Determine the [X, Y] coordinate at the center of the cell enclosing the given text.  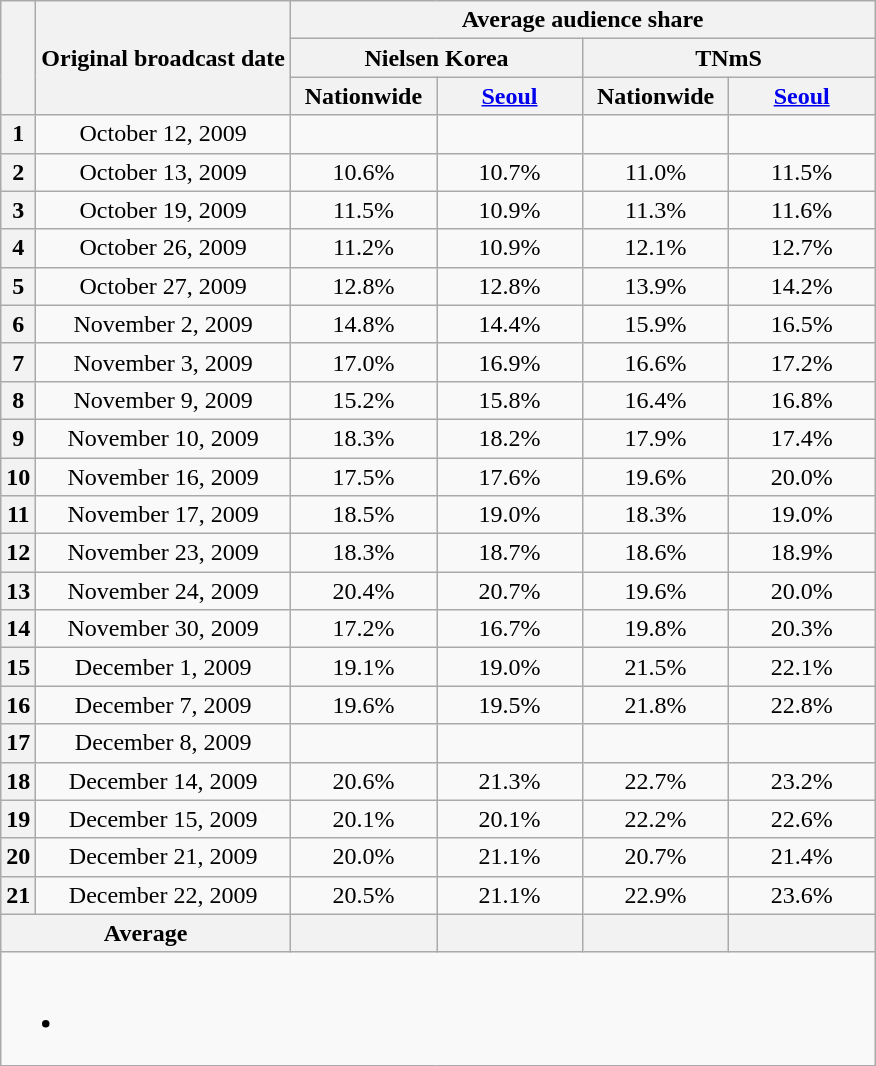
11 [18, 515]
1 [18, 134]
December 22, 2009 [164, 895]
10.6% [363, 172]
18.2% [509, 438]
14 [18, 629]
November 17, 2009 [164, 515]
11.3% [656, 210]
20 [18, 857]
18.6% [656, 553]
17.0% [363, 362]
10 [18, 477]
14.4% [509, 324]
TNmS [729, 58]
December 1, 2009 [164, 667]
22.7% [656, 781]
15.9% [656, 324]
November 16, 2009 [164, 477]
17.9% [656, 438]
19.5% [509, 705]
18.9% [802, 553]
December 15, 2009 [164, 819]
22.1% [802, 667]
15.2% [363, 400]
Average [146, 933]
19 [18, 819]
November 2, 2009 [164, 324]
November 30, 2009 [164, 629]
18.5% [363, 515]
13.9% [656, 286]
November 9, 2009 [164, 400]
19.8% [656, 629]
18.7% [509, 553]
October 12, 2009 [164, 134]
16.4% [656, 400]
November 10, 2009 [164, 438]
October 13, 2009 [164, 172]
5 [18, 286]
17.5% [363, 477]
23.6% [802, 895]
4 [18, 248]
17 [18, 743]
2 [18, 172]
8 [18, 400]
17.6% [509, 477]
11.0% [656, 172]
16.7% [509, 629]
20.4% [363, 591]
November 23, 2009 [164, 553]
16 [18, 705]
November 24, 2009 [164, 591]
20.3% [802, 629]
22.8% [802, 705]
Average audience share [582, 20]
December 21, 2009 [164, 857]
December 7, 2009 [164, 705]
15.8% [509, 400]
20.6% [363, 781]
22.6% [802, 819]
21.8% [656, 705]
10.7% [509, 172]
October 26, 2009 [164, 248]
14.2% [802, 286]
November 3, 2009 [164, 362]
21.3% [509, 781]
12.7% [802, 248]
13 [18, 591]
21.5% [656, 667]
20.5% [363, 895]
11.2% [363, 248]
16.9% [509, 362]
18 [18, 781]
6 [18, 324]
12 [18, 553]
Nielsen Korea [436, 58]
22.9% [656, 895]
11.6% [802, 210]
9 [18, 438]
16.6% [656, 362]
16.8% [802, 400]
December 8, 2009 [164, 743]
October 27, 2009 [164, 286]
12.1% [656, 248]
3 [18, 210]
21 [18, 895]
October 19, 2009 [164, 210]
16.5% [802, 324]
15 [18, 667]
December 14, 2009 [164, 781]
19.1% [363, 667]
Original broadcast date [164, 58]
17.4% [802, 438]
23.2% [802, 781]
7 [18, 362]
22.2% [656, 819]
14.8% [363, 324]
21.4% [802, 857]
